Detect which cell encompasses the target text, then output its (X, Y) center coordinate. 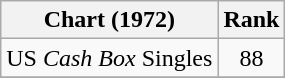
88 (252, 58)
Chart (1972) (110, 20)
Rank (252, 20)
US Cash Box Singles (110, 58)
